Provide the (X, Y) coordinate of the cell's center where the given text is located.  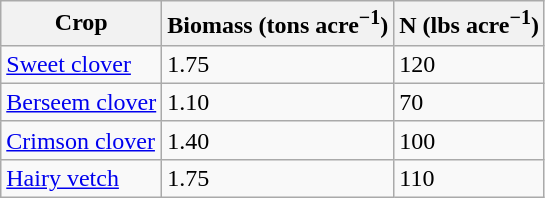
Biomass (tons acre−1) (278, 24)
120 (470, 64)
Crop (82, 24)
N (lbs acre−1) (470, 24)
70 (470, 102)
1.40 (278, 140)
100 (470, 140)
Hairy vetch (82, 178)
Crimson clover (82, 140)
110 (470, 178)
Berseem clover (82, 102)
Sweet clover (82, 64)
1.10 (278, 102)
